Locate the cell with the specified text and output its [x, y] center coordinate. 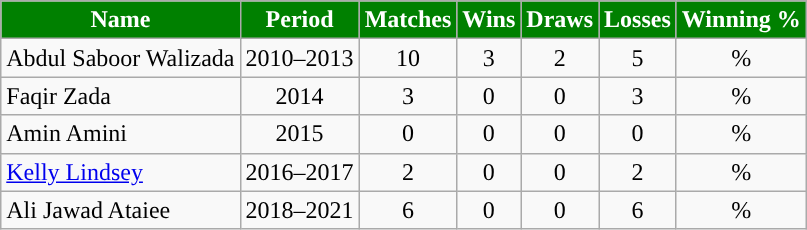
Kelly Lindsey [120, 172]
2014 [300, 96]
10 [408, 58]
Matches [408, 20]
5 [638, 58]
Period [300, 20]
Amin Amini [120, 134]
Losses [638, 20]
Faqir Zada [120, 96]
Draws [560, 20]
Ali Jawad Ataiee [120, 210]
Name [120, 20]
Abdul Saboor Walizada [120, 58]
Wins [489, 20]
Winning % [741, 20]
2016–2017 [300, 172]
2010–2013 [300, 58]
2015 [300, 134]
2018–2021 [300, 210]
